Provide the [x, y] coordinate of the cell's center where the given text is located.  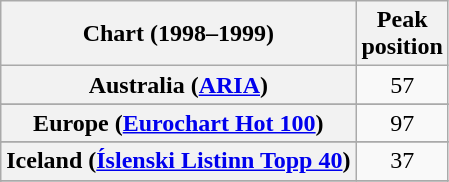
37 [402, 161]
Peakposition [402, 34]
Europe (Eurochart Hot 100) [178, 123]
97 [402, 123]
Chart (1998–1999) [178, 34]
Iceland (Íslenski Listinn Topp 40) [178, 161]
57 [402, 85]
Australia (ARIA) [178, 85]
